Locate the cell with the specified text and output its [X, Y] center coordinate. 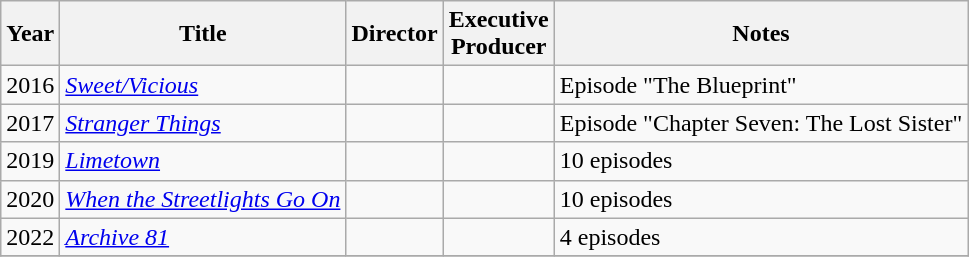
ExecutiveProducer [498, 34]
Year [30, 34]
Episode "Chapter Seven: The Lost Sister" [760, 123]
Limetown [203, 161]
2019 [30, 161]
2022 [30, 237]
2020 [30, 199]
Stranger Things [203, 123]
4 episodes [760, 237]
Director [394, 34]
Notes [760, 34]
2016 [30, 85]
When the Streetlights Go On [203, 199]
Title [203, 34]
Episode "The Blueprint" [760, 85]
Sweet/Vicious [203, 85]
2017 [30, 123]
Archive 81 [203, 237]
